Determine the (X, Y) coordinate at the center of the cell enclosing the given text.  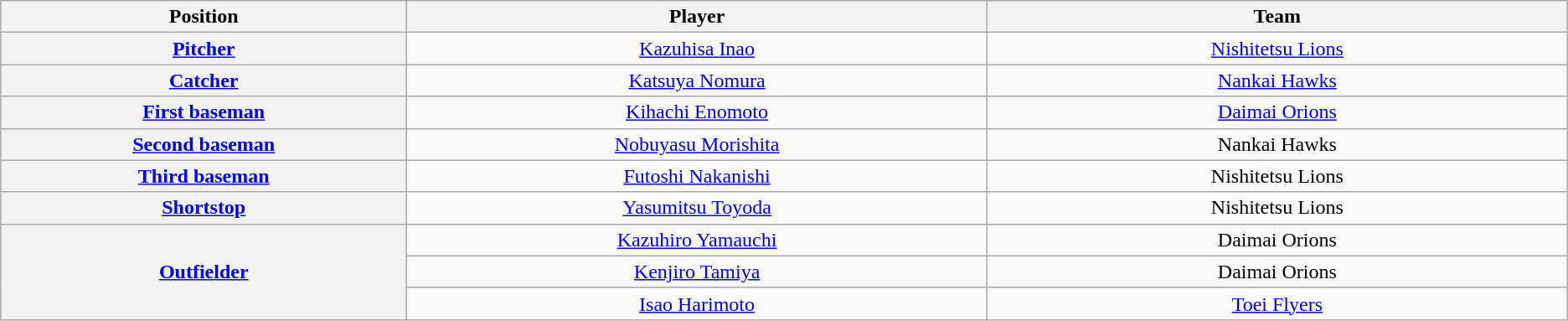
Player (697, 17)
Kazuhisa Inao (697, 49)
Catcher (204, 80)
Shortstop (204, 208)
Katsuya Nomura (697, 80)
Second baseman (204, 144)
Pitcher (204, 49)
Outfielder (204, 272)
Position (204, 17)
Isao Harimoto (697, 303)
Futoshi Nakanishi (697, 176)
Kazuhiro Yamauchi (697, 240)
Toei Flyers (1277, 303)
Kenjiro Tamiya (697, 272)
Yasumitsu Toyoda (697, 208)
Team (1277, 17)
Kihachi Enomoto (697, 112)
Third baseman (204, 176)
Nobuyasu Morishita (697, 144)
First baseman (204, 112)
